Output the [x, y] coordinate of the center of the cell containing the given text.  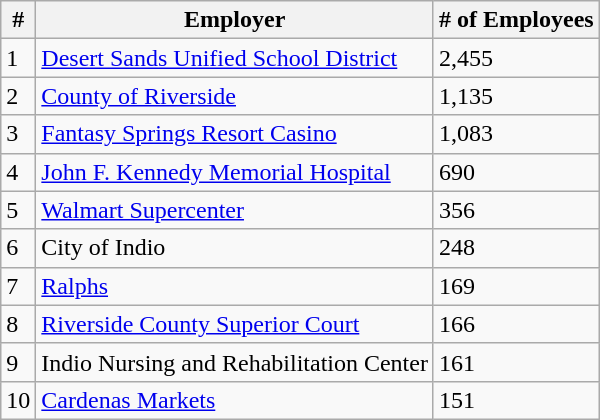
7 [18, 286]
2,455 [516, 58]
356 [516, 210]
Walmart Supercenter [235, 210]
10 [18, 400]
5 [18, 210]
Desert Sands Unified School District [235, 58]
1,135 [516, 96]
8 [18, 324]
3 [18, 134]
690 [516, 172]
151 [516, 400]
# [18, 20]
4 [18, 172]
169 [516, 286]
# of Employees [516, 20]
Employer [235, 20]
Ralphs [235, 286]
2 [18, 96]
1,083 [516, 134]
9 [18, 362]
6 [18, 248]
248 [516, 248]
1 [18, 58]
County of Riverside [235, 96]
John F. Kennedy Memorial Hospital [235, 172]
Indio Nursing and Rehabilitation Center [235, 362]
Fantasy Springs Resort Casino [235, 134]
Riverside County Superior Court [235, 324]
161 [516, 362]
166 [516, 324]
City of Indio [235, 248]
Cardenas Markets [235, 400]
